Extract the (x, y) coordinate from the center of the cell holding the provided text.  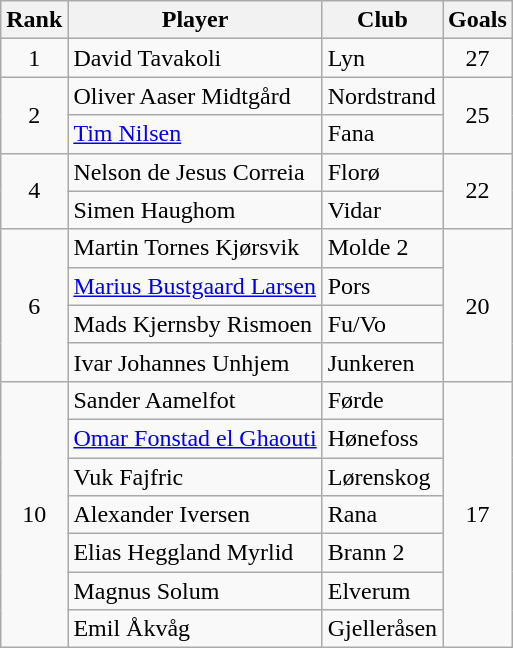
Alexander Iversen (195, 515)
Nelson de Jesus Correia (195, 172)
Rank (34, 20)
Club (382, 20)
David Tavakoli (195, 58)
Magnus Solum (195, 591)
Vidar (382, 210)
17 (478, 514)
2 (34, 115)
Fu/Vo (382, 324)
Vuk Fajfric (195, 477)
Mads Kjernsby Rismoen (195, 324)
Ivar Johannes Unhjem (195, 362)
Martin Tornes Kjørsvik (195, 248)
10 (34, 514)
Goals (478, 20)
Gjelleråsen (382, 629)
20 (478, 305)
Brann 2 (382, 553)
Player (195, 20)
Lørenskog (382, 477)
Nordstrand (382, 96)
Elias Heggland Myrlid (195, 553)
25 (478, 115)
Lyn (382, 58)
27 (478, 58)
Pors (382, 286)
22 (478, 191)
6 (34, 305)
1 (34, 58)
Sander Aamelfot (195, 400)
Rana (382, 515)
Hønefoss (382, 438)
Førde (382, 400)
Molde 2 (382, 248)
Tim Nilsen (195, 134)
Fana (382, 134)
4 (34, 191)
Omar Fonstad el Ghaouti (195, 438)
Marius Bustgaard Larsen (195, 286)
Oliver Aaser Midtgård (195, 96)
Florø (382, 172)
Junkeren (382, 362)
Simen Haughom (195, 210)
Emil Åkvåg (195, 629)
Elverum (382, 591)
